Locate the cell with the specified text and output its [X, Y] center coordinate. 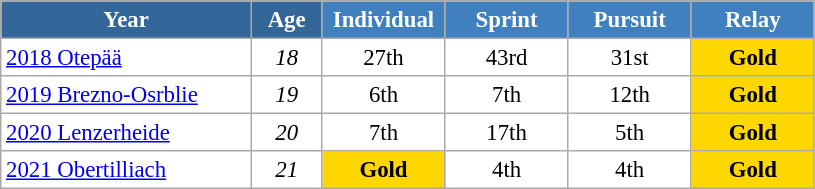
2018 Otepää [126, 58]
2020 Lenzerheide [126, 133]
Age [286, 20]
Individual [384, 20]
12th [630, 95]
Pursuit [630, 20]
20 [286, 133]
Year [126, 20]
2021 Obertilliach [126, 170]
17th [506, 133]
6th [384, 95]
Sprint [506, 20]
31st [630, 58]
43rd [506, 58]
19 [286, 95]
Relay [752, 20]
18 [286, 58]
2019 Brezno-Osrblie [126, 95]
5th [630, 133]
21 [286, 170]
27th [384, 58]
